Output the [x, y] coordinate of the center of the cell containing the given text.  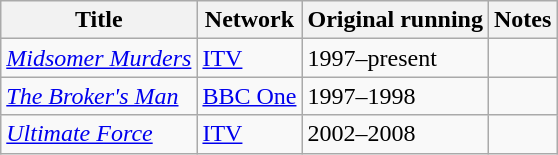
1997–present [395, 58]
Midsomer Murders [99, 58]
Notes [522, 20]
Network [250, 20]
2002–2008 [395, 134]
Ultimate Force [99, 134]
Title [99, 20]
1997–1998 [395, 96]
The Broker's Man [99, 96]
BBC One [250, 96]
Original running [395, 20]
